Scan for the cell matching the given text and deliver its (X, Y) coordinate at center. 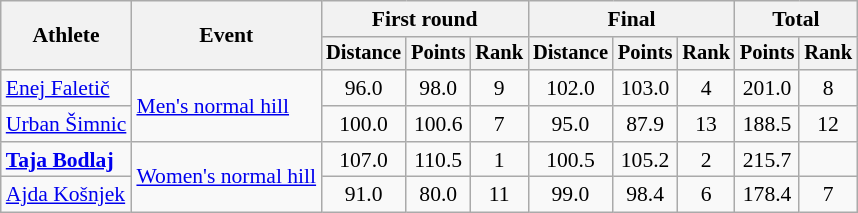
12 (828, 124)
2 (706, 160)
99.0 (570, 195)
188.5 (767, 124)
95.0 (570, 124)
First round (424, 19)
91.0 (364, 195)
13 (706, 124)
105.2 (645, 160)
Ajda Košnjek (66, 195)
98.0 (438, 88)
8 (828, 88)
80.0 (438, 195)
178.4 (767, 195)
Event (226, 36)
100.0 (364, 124)
102.0 (570, 88)
107.0 (364, 160)
Total (796, 19)
11 (499, 195)
6 (706, 195)
201.0 (767, 88)
96.0 (364, 88)
Taja Bodlaj (66, 160)
110.5 (438, 160)
Athlete (66, 36)
103.0 (645, 88)
98.4 (645, 195)
Men's normal hill (226, 106)
9 (499, 88)
1 (499, 160)
100.5 (570, 160)
100.6 (438, 124)
87.9 (645, 124)
Enej Faletič (66, 88)
Final (632, 19)
215.7 (767, 160)
Urban Šimnic (66, 124)
4 (706, 88)
Women's normal hill (226, 178)
